Find where the given text appears and provide that cell's center as [X, Y] coordinate. 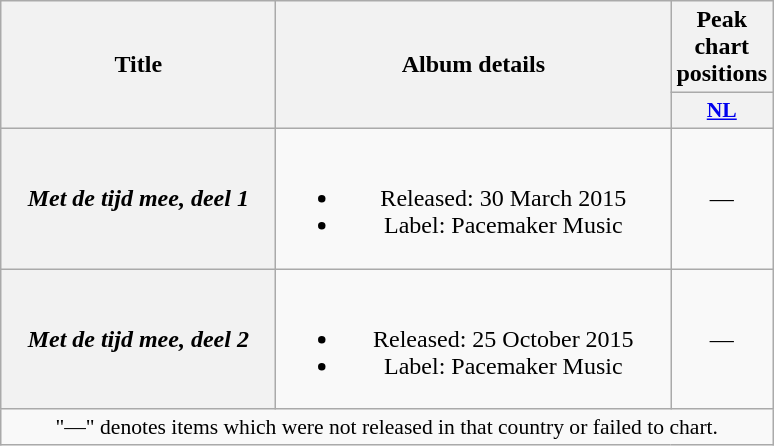
Released: 30 March 2015Label: Pacemaker Music [474, 198]
Title [138, 65]
"—" denotes items which were not released in that country or failed to chart. [387, 427]
Album details [474, 65]
Released: 25 October 2015Label: Pacemaker Music [474, 338]
Met de tijd mee, deel 2 [138, 338]
NL [722, 111]
Peak chart positions [722, 47]
Met de tijd mee, deel 1 [138, 198]
